Identify which cell holds the provided text, then report its (x, y) central coordinate. 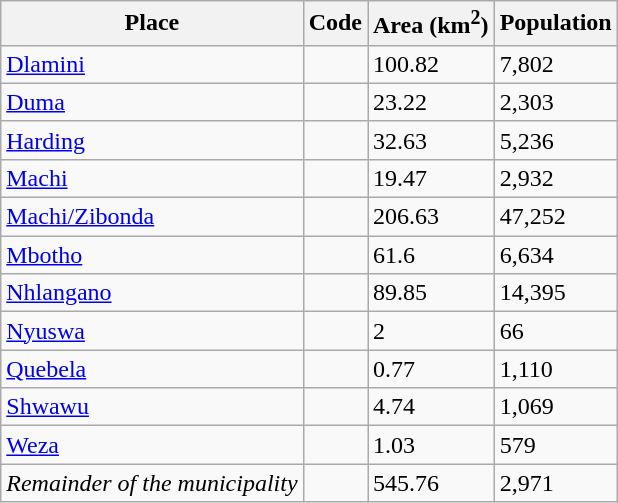
2,303 (556, 102)
206.63 (432, 217)
100.82 (432, 64)
Weza (152, 445)
Harding (152, 140)
Code (335, 24)
Mbotho (152, 255)
6,634 (556, 255)
Remainder of the municipality (152, 483)
Shwawu (152, 407)
2,932 (556, 178)
Quebela (152, 369)
Nyuswa (152, 331)
61.6 (432, 255)
7,802 (556, 64)
4.74 (432, 407)
89.85 (432, 293)
Area (km2) (432, 24)
Place (152, 24)
14,395 (556, 293)
1.03 (432, 445)
0.77 (432, 369)
545.76 (432, 483)
2,971 (556, 483)
5,236 (556, 140)
579 (556, 445)
1,110 (556, 369)
47,252 (556, 217)
Machi (152, 178)
Duma (152, 102)
1,069 (556, 407)
Dlamini (152, 64)
19.47 (432, 178)
Population (556, 24)
23.22 (432, 102)
66 (556, 331)
Machi/Zibonda (152, 217)
2 (432, 331)
Nhlangano (152, 293)
32.63 (432, 140)
